Search for the cell housing the specified text and yield its (X, Y) center coordinate. 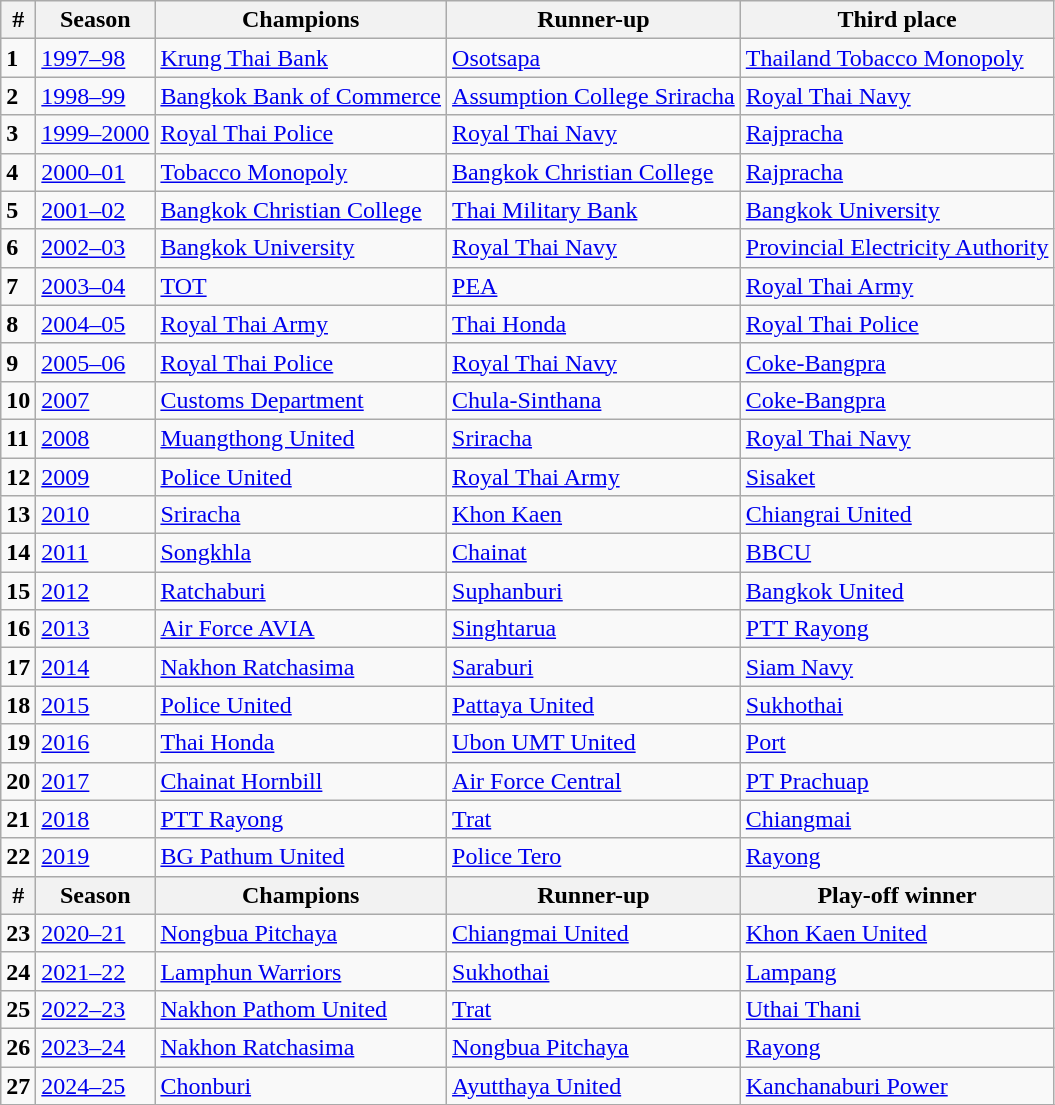
Uthai Thani (897, 1009)
Saraburi (594, 667)
Assumption College Sriracha (594, 96)
2014 (96, 667)
2018 (96, 819)
Chainat (594, 553)
2017 (96, 781)
3 (18, 134)
25 (18, 1009)
Lamphun Warriors (301, 971)
Osotsapa (594, 58)
2003–04 (96, 286)
1 (18, 58)
1997–98 (96, 58)
6 (18, 248)
Play-off winner (897, 895)
Thailand Tobacco Monopoly (897, 58)
Nakhon Pathom United (301, 1009)
13 (18, 515)
Pattaya United (594, 705)
Chiangmai (897, 819)
PEA (594, 286)
Bangkok Bank of Commerce (301, 96)
Chiangrai United (897, 515)
2024–25 (96, 1085)
27 (18, 1085)
Chainat Hornbill (301, 781)
Chonburi (301, 1085)
21 (18, 819)
Third place (897, 20)
2005–06 (96, 362)
BBCU (897, 553)
5 (18, 210)
Khon Kaen (594, 515)
Ayutthaya United (594, 1085)
2004–05 (96, 324)
2022–23 (96, 1009)
Lampang (897, 971)
9 (18, 362)
1998–99 (96, 96)
24 (18, 971)
10 (18, 400)
18 (18, 705)
2010 (96, 515)
2019 (96, 857)
Sisaket (897, 477)
Suphanburi (594, 591)
Muangthong United (301, 438)
17 (18, 667)
Provincial Electricity Authority (897, 248)
Siam Navy (897, 667)
BG Pathum United (301, 857)
Ratchaburi (301, 591)
Port (897, 743)
2016 (96, 743)
Thai Military Bank (594, 210)
2015 (96, 705)
23 (18, 933)
1999–2000 (96, 134)
16 (18, 629)
8 (18, 324)
Singhtarua (594, 629)
Chula-Sinthana (594, 400)
2000–01 (96, 172)
20 (18, 781)
2 (18, 96)
14 (18, 553)
Kanchanaburi Power (897, 1085)
2008 (96, 438)
2009 (96, 477)
Police Tero (594, 857)
2002–03 (96, 248)
Ubon UMT United (594, 743)
22 (18, 857)
Khon Kaen United (897, 933)
2011 (96, 553)
Tobacco Monopoly (301, 172)
2013 (96, 629)
4 (18, 172)
12 (18, 477)
15 (18, 591)
7 (18, 286)
26 (18, 1047)
2021–22 (96, 971)
Krung Thai Bank (301, 58)
Bangkok United (897, 591)
2012 (96, 591)
Customs Department (301, 400)
Air Force Central (594, 781)
2007 (96, 400)
Air Force AVIA (301, 629)
2023–24 (96, 1047)
TOT (301, 286)
PT Prachuap (897, 781)
Chiangmai United (594, 933)
2020–21 (96, 933)
Songkhla (301, 553)
19 (18, 743)
2001–02 (96, 210)
11 (18, 438)
